Return [x, y] of the center of cell containing provided text 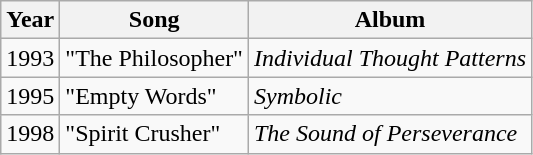
Individual Thought Patterns [390, 58]
1993 [30, 58]
"Spirit Crusher" [154, 134]
Song [154, 20]
"The Philosopher" [154, 58]
Symbolic [390, 96]
1998 [30, 134]
"Empty Words" [154, 96]
The Sound of Perseverance [390, 134]
Album [390, 20]
Year [30, 20]
1995 [30, 96]
